Return the (X, Y) coordinate for the center point of the cell that contains the specified text.  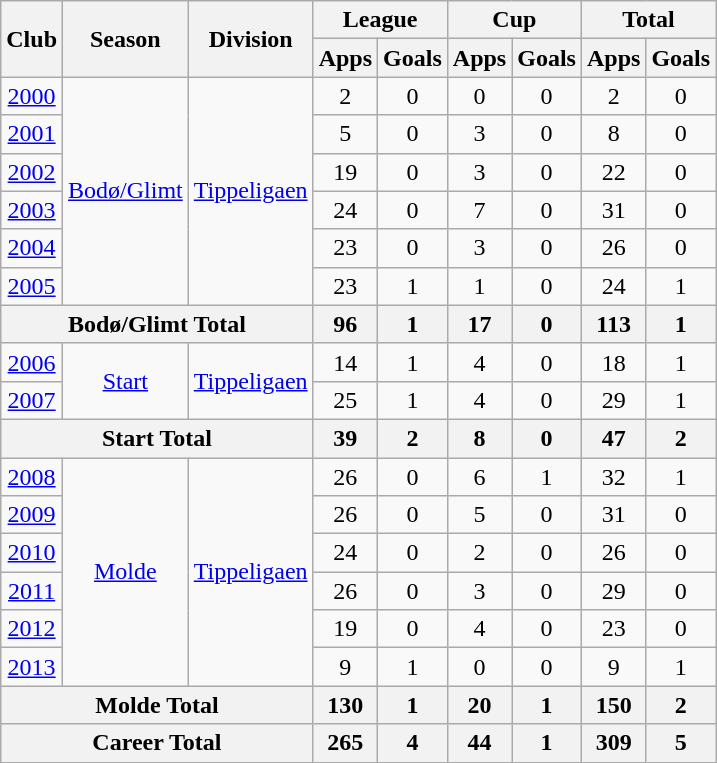
2003 (32, 210)
2009 (32, 515)
6 (479, 477)
113 (613, 324)
Season (126, 39)
22 (613, 172)
14 (345, 362)
17 (479, 324)
2001 (32, 134)
130 (345, 705)
25 (345, 400)
96 (345, 324)
Molde (126, 572)
2005 (32, 286)
Total (648, 20)
265 (345, 743)
2000 (32, 96)
20 (479, 705)
Bodø/Glimt Total (157, 324)
Molde Total (157, 705)
Start Total (157, 438)
150 (613, 705)
Start (126, 381)
2010 (32, 553)
39 (345, 438)
18 (613, 362)
2006 (32, 362)
2011 (32, 591)
2012 (32, 629)
Division (250, 39)
Career Total (157, 743)
7 (479, 210)
Club (32, 39)
309 (613, 743)
47 (613, 438)
2002 (32, 172)
2004 (32, 248)
44 (479, 743)
Cup (514, 20)
2008 (32, 477)
2007 (32, 400)
32 (613, 477)
2013 (32, 667)
League (380, 20)
Bodø/Glimt (126, 191)
